Output the [X, Y] coordinate of the center of the cell containing the given text.  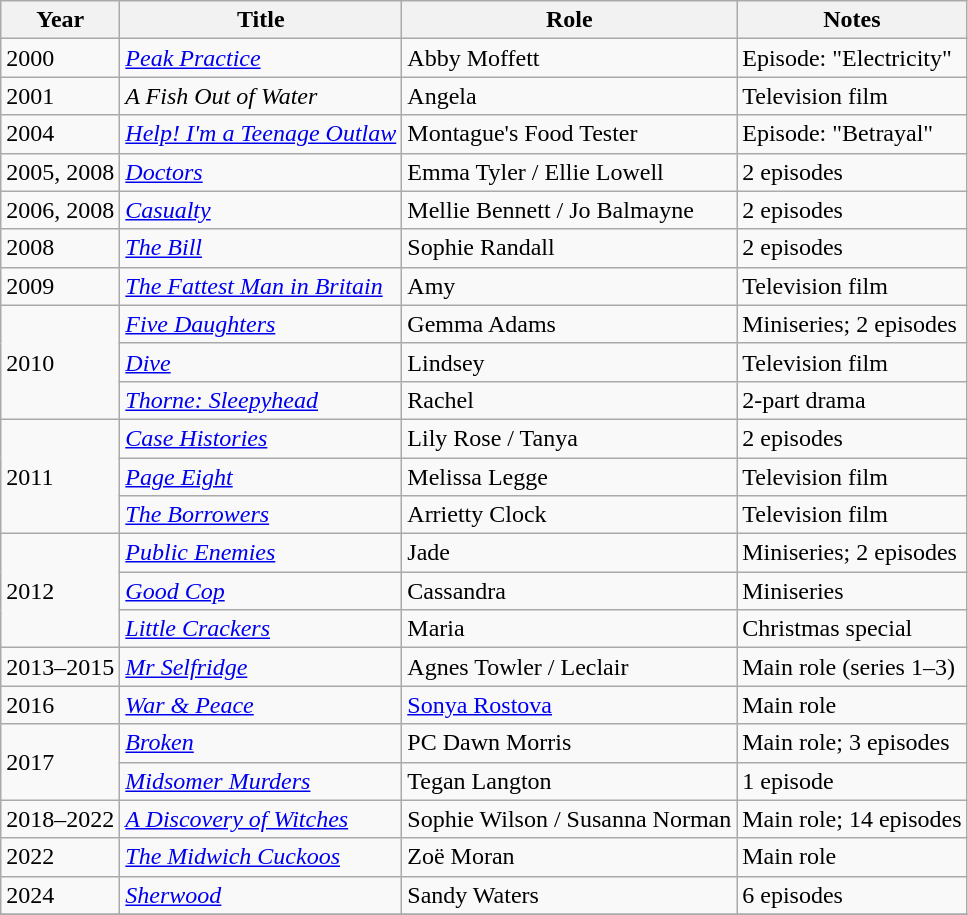
Sophie Randall [570, 248]
Notes [852, 20]
Agnes Towler / Leclair [570, 667]
The Midwich Cuckoos [261, 857]
2017 [60, 762]
2011 [60, 476]
2012 [60, 591]
Midsomer Murders [261, 781]
Lily Rose / Tanya [570, 438]
Montague's Food Tester [570, 134]
Casualty [261, 210]
2013–2015 [60, 667]
Emma Tyler / Ellie Lowell [570, 172]
2016 [60, 705]
2006, 2008 [60, 210]
2010 [60, 362]
Sophie Wilson / Susanna Norman [570, 819]
2004 [60, 134]
Jade [570, 553]
Five Daughters [261, 324]
Cassandra [570, 591]
Zoë Moran [570, 857]
Sherwood [261, 895]
Christmas special [852, 629]
The Borrowers [261, 515]
Main role (series 1–3) [852, 667]
Page Eight [261, 477]
Broken [261, 743]
Main role; 3 episodes [852, 743]
A Fish Out of Water [261, 96]
Miniseries [852, 591]
Abby Moffett [570, 58]
6 episodes [852, 895]
Arrietty Clock [570, 515]
Year [60, 20]
Peak Practice [261, 58]
Tegan Langton [570, 781]
The Fattest Man in Britain [261, 286]
2008 [60, 248]
Gemma Adams [570, 324]
The Bill [261, 248]
Episode: "Electricity" [852, 58]
2001 [60, 96]
Rachel [570, 400]
Melissa Legge [570, 477]
Maria [570, 629]
Case Histories [261, 438]
Angela [570, 96]
2018–2022 [60, 819]
2009 [60, 286]
War & Peace [261, 705]
2-part drama [852, 400]
2000 [60, 58]
1 episode [852, 781]
Title [261, 20]
PC Dawn Morris [570, 743]
Dive [261, 362]
2024 [60, 895]
2022 [60, 857]
Main role; 14 episodes [852, 819]
Public Enemies [261, 553]
Sandy Waters [570, 895]
Mr Selfridge [261, 667]
Role [570, 20]
Amy [570, 286]
Little Crackers [261, 629]
Episode: "Betrayal" [852, 134]
Good Cop [261, 591]
Lindsey [570, 362]
Thorne: Sleepyhead [261, 400]
Help! I'm a Teenage Outlaw [261, 134]
Sonya Rostova [570, 705]
2005, 2008 [60, 172]
A Discovery of Witches [261, 819]
Doctors [261, 172]
Mellie Bennett / Jo Balmayne [570, 210]
